Return [X, Y] of the center of cell containing provided text 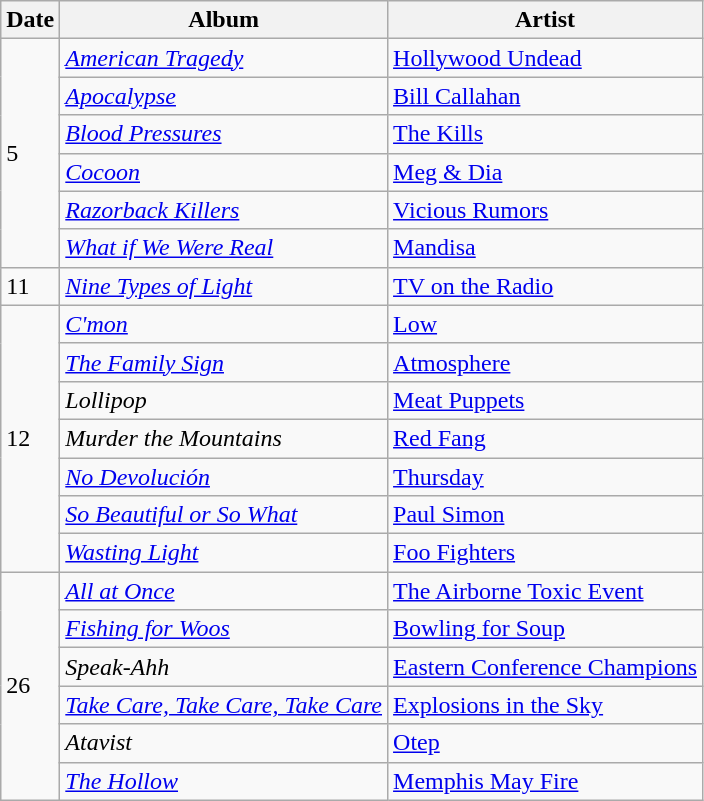
Take Care, Take Care, Take Care [224, 705]
Blood Pressures [224, 134]
Otep [546, 743]
Thursday [546, 477]
C'mon [224, 324]
12 [30, 438]
Fishing for Woos [224, 629]
Vicious Rumors [546, 210]
Bowling for Soup [546, 629]
Hollywood Undead [546, 58]
11 [30, 286]
TV on the Radio [546, 286]
American Tragedy [224, 58]
Meg & Dia [546, 172]
Lollipop [224, 400]
Explosions in the Sky [546, 705]
The Family Sign [224, 362]
Paul Simon [546, 515]
Artist [546, 20]
Nine Types of Light [224, 286]
Murder the Mountains [224, 438]
Album [224, 20]
Meat Puppets [546, 400]
Memphis May Fire [546, 781]
The Airborne Toxic Event [546, 591]
Apocalypse [224, 96]
What if We Were Real [224, 248]
Cocoon [224, 172]
Red Fang [546, 438]
All at Once [224, 591]
Atavist [224, 743]
Razorback Killers [224, 210]
Bill Callahan [546, 96]
Date [30, 20]
26 [30, 686]
Eastern Conference Champions [546, 667]
No Devolución [224, 477]
5 [30, 153]
Mandisa [546, 248]
Speak-Ahh [224, 667]
Low [546, 324]
Foo Fighters [546, 553]
So Beautiful or So What [224, 515]
The Kills [546, 134]
Atmosphere [546, 362]
The Hollow [224, 781]
Wasting Light [224, 553]
